Return (X, Y) of the center of cell containing provided text 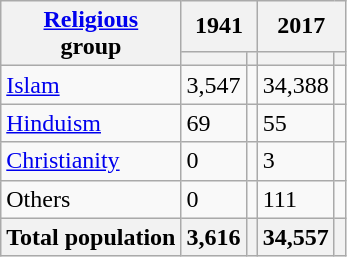
69 (214, 123)
3,547 (214, 85)
Others (91, 199)
Islam (91, 85)
55 (296, 123)
34,388 (296, 85)
3,616 (214, 237)
Total population (91, 237)
3 (296, 161)
34,557 (296, 237)
111 (296, 199)
1941 (219, 26)
Religiousgroup (91, 34)
Hinduism (91, 123)
Christianity (91, 161)
2017 (301, 26)
